Search for the cell housing the specified text and yield its [x, y] center coordinate. 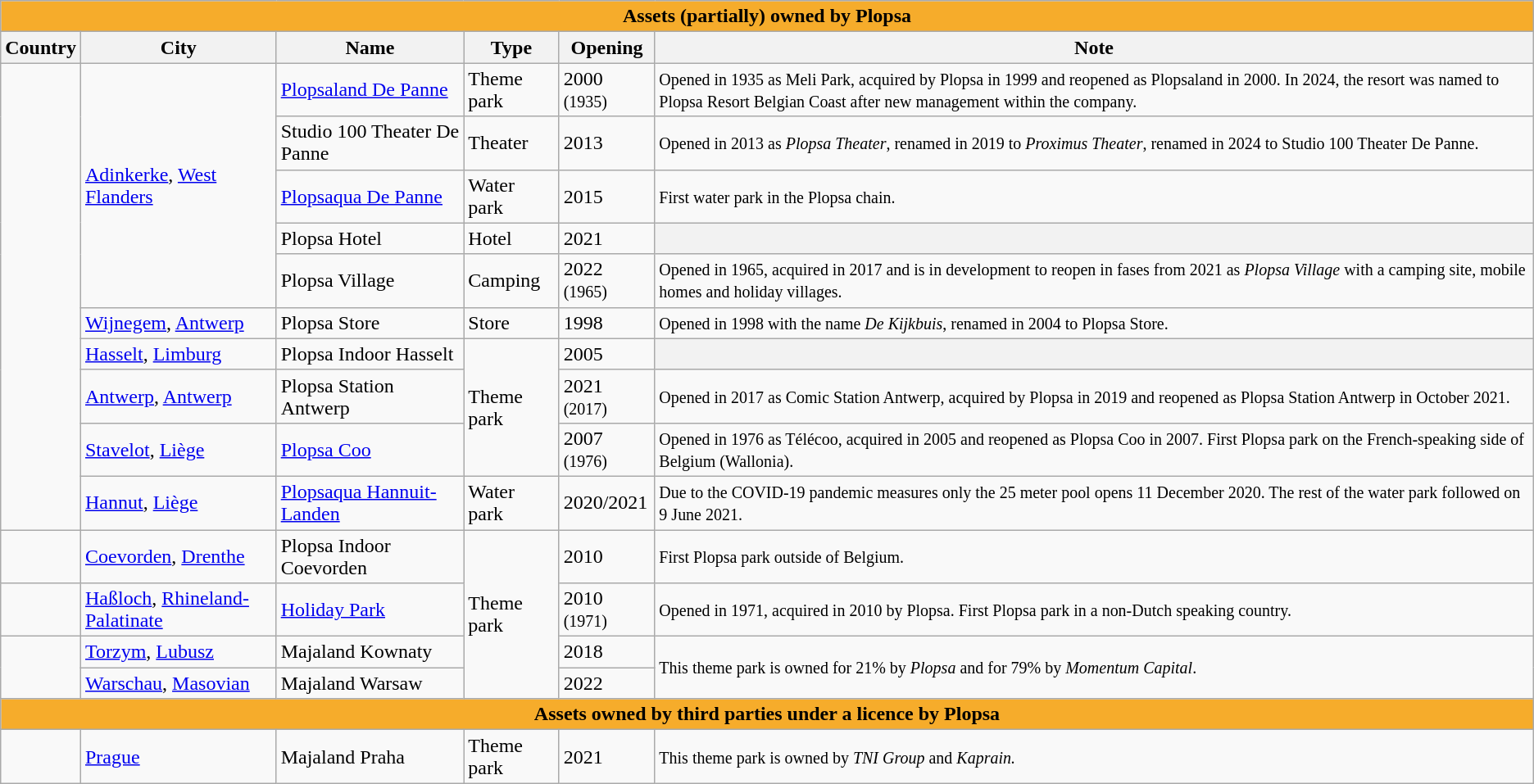
2010 (1971) [606, 610]
Prague [179, 757]
2007 (1976) [606, 449]
Assets owned by third parties under a licence by Plopsa [767, 714]
Plopsa Indoor Coevorden [370, 555]
Due to the COVID-19 pandemic measures only the 25 meter pool opens 11 December 2020. The rest of the water park followed on 9 June 2021. [1094, 503]
Warschau, Masovian [179, 683]
Majaland Praha [370, 757]
Majaland Kownaty [370, 652]
Theater [511, 143]
First Plopsa park outside of Belgium. [1094, 555]
2021 (2017) [606, 397]
Haßloch, Rhineland-Palatinate [179, 610]
2010 [606, 555]
Torzym, Lubusz [179, 652]
Hannut, Liège [179, 503]
2013 [606, 143]
Opened in 2017 as Comic Station Antwerp, acquired by Plopsa in 2019 and reopened as Plopsa Station Antwerp in October 2021. [1094, 397]
Plopsa Station Antwerp [370, 397]
This theme park is owned for 21% by Plopsa and for 79% by Momentum Capital. [1094, 668]
Majaland Warsaw [370, 683]
Assets (partially) owned by Plopsa [767, 16]
Opened in 1971, acquired in 2010 by Plopsa. First Plopsa park in a non-Dutch speaking country. [1094, 610]
Studio 100 Theater De Panne [370, 143]
Opened in 1976 as Télécoo, acquired in 2005 and reopened as Plopsa Coo in 2007. First Plopsa park on the French-speaking side of Belgium (Wallonia). [1094, 449]
Camping [511, 280]
Plopsaqua De Panne [370, 197]
Name [370, 48]
Coevorden, Drenthe [179, 555]
Opening [606, 48]
1998 [606, 323]
Plopsa Village [370, 280]
Country [41, 48]
First water park in the Plopsa chain. [1094, 197]
Hotel [511, 238]
Plopsa Store [370, 323]
Plopsa Hotel [370, 238]
Adinkerke, West Flanders [179, 185]
Hasselt, Limburg [179, 354]
Opened in 1998 with the name De Kijkbuis, renamed in 2004 to Plopsa Store. [1094, 323]
Wijnegem, Antwerp [179, 323]
2022 (1965) [606, 280]
This theme park is owned by TNI Group and Kaprain. [1094, 757]
Stavelot, Liège [179, 449]
2020/2021 [606, 503]
2005 [606, 354]
Opened in 2013 as Plopsa Theater, renamed in 2019 to Proximus Theater, renamed in 2024 to Studio 100 Theater De Panne. [1094, 143]
Antwerp, Antwerp [179, 397]
2022 [606, 683]
Store [511, 323]
Plopsaqua Hannuit-Landen [370, 503]
City [179, 48]
Plopsa Indoor Hasselt [370, 354]
Type [511, 48]
2000 (1935) [606, 90]
Note [1094, 48]
2015 [606, 197]
2018 [606, 652]
Plopsaland De Panne [370, 90]
Plopsa Coo [370, 449]
Holiday Park [370, 610]
